Return (X, Y) of the center of cell containing provided text 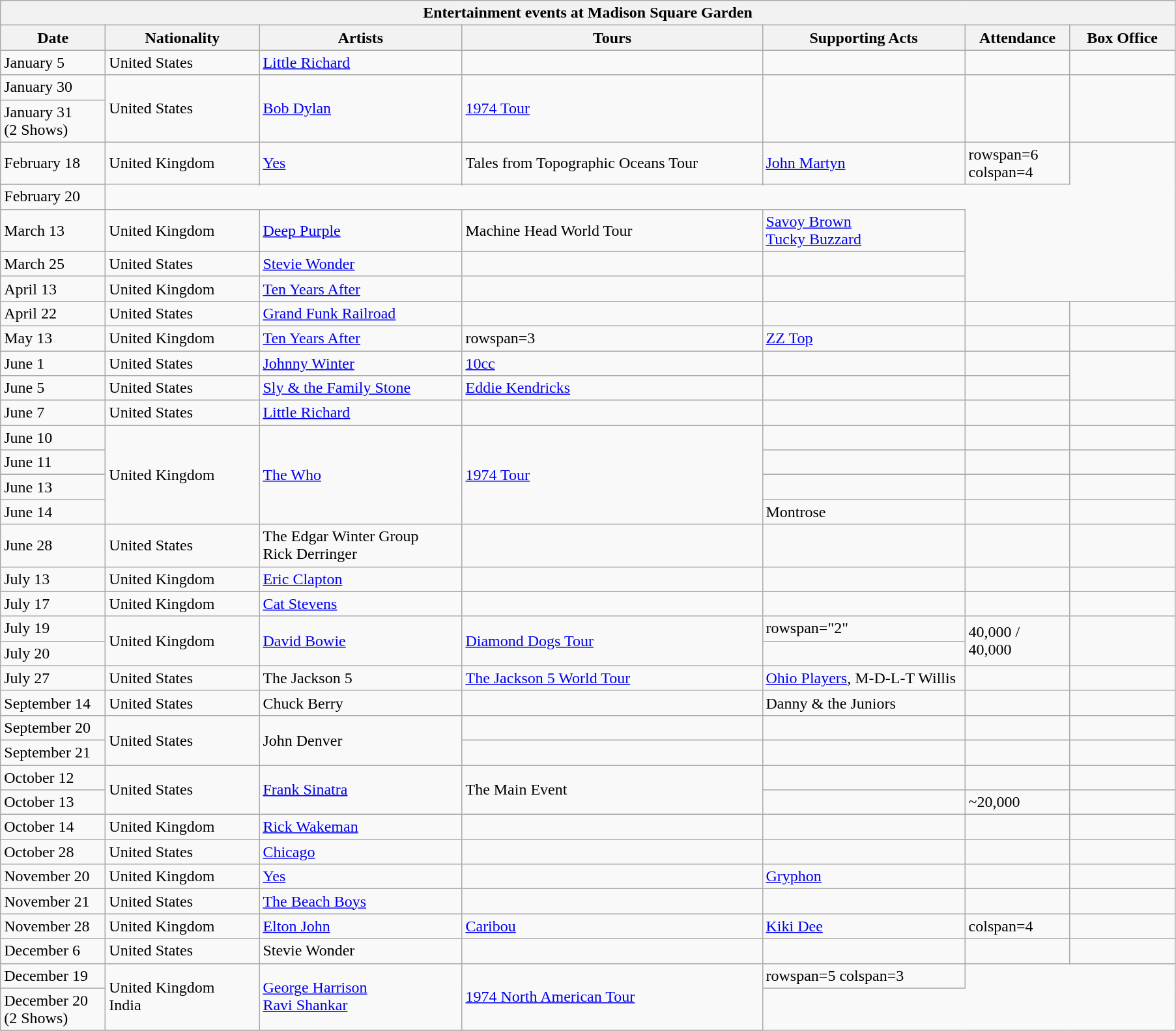
Cat Stevens (361, 604)
December 19 (53, 976)
Machine Head World Tour (612, 231)
Montrose (864, 512)
Tales from Topographic Oceans Tour (612, 163)
The Main Event (612, 789)
Deep Purple (361, 231)
Eric Clapton (361, 579)
The Who (361, 475)
Elton John (361, 926)
July 13 (53, 579)
April 13 (53, 289)
October 12 (53, 777)
December 6 (53, 951)
~20,000 (1018, 802)
Chuck Berry (361, 703)
Gryphon (864, 877)
Caribou (612, 926)
November 20 (53, 877)
February 20 (53, 197)
10cc (612, 363)
Eddie Kendricks (612, 388)
November 21 (53, 901)
June 1 (53, 363)
Ohio Players, M-D-L-T Willis (864, 678)
The Jackson 5 (361, 678)
Supporting Acts (864, 38)
Kiki Dee (864, 926)
January 30 (53, 87)
Sly & the Family Stone (361, 388)
George HarrisonRavi Shankar (361, 996)
Artists (361, 38)
July 19 (53, 628)
Chicago (361, 852)
David Bowie (361, 641)
Frank Sinatra (361, 789)
June 13 (53, 487)
June 7 (53, 413)
Date (53, 38)
United KingdomIndia (182, 996)
Attendance (1018, 38)
1974 North American Tour (612, 996)
Nationality (182, 38)
October 28 (53, 852)
January 31(2 Shows) (53, 121)
rowspan=6 colspan=4 (1018, 163)
June 14 (53, 512)
colspan=4 (1018, 926)
July 17 (53, 604)
rowspan="2" (864, 628)
Savoy BrownTucky Buzzard (864, 231)
Rick Wakeman (361, 827)
December 20(2 Shows) (53, 1010)
40,000 / 40,000 (1018, 641)
May 13 (53, 338)
John Denver (361, 740)
John Martyn (864, 163)
The Jackson 5 World Tour (612, 678)
September 14 (53, 703)
March 13 (53, 231)
Grand Funk Railroad (361, 313)
October 13 (53, 802)
March 25 (53, 264)
Danny & the Juniors (864, 703)
June 5 (53, 388)
Entertainment events at Madison Square Garden (588, 13)
Diamond Dogs Tour (612, 641)
Tours (612, 38)
June 28 (53, 546)
June 10 (53, 438)
September 21 (53, 752)
Johnny Winter (361, 363)
January 5 (53, 63)
rowspan=3 (612, 338)
ZZ Top (864, 338)
Box Office (1122, 38)
June 11 (53, 462)
rowspan=5 colspan=3 (864, 976)
Bob Dylan (361, 108)
February 18 (53, 163)
The Edgar Winter GroupRick Derringer (361, 546)
November 28 (53, 926)
April 22 (53, 313)
July 20 (53, 653)
The Beach Boys (361, 901)
October 14 (53, 827)
September 20 (53, 727)
July 27 (53, 678)
